Find where the given text appears and provide that cell's center as (X, Y) coordinate. 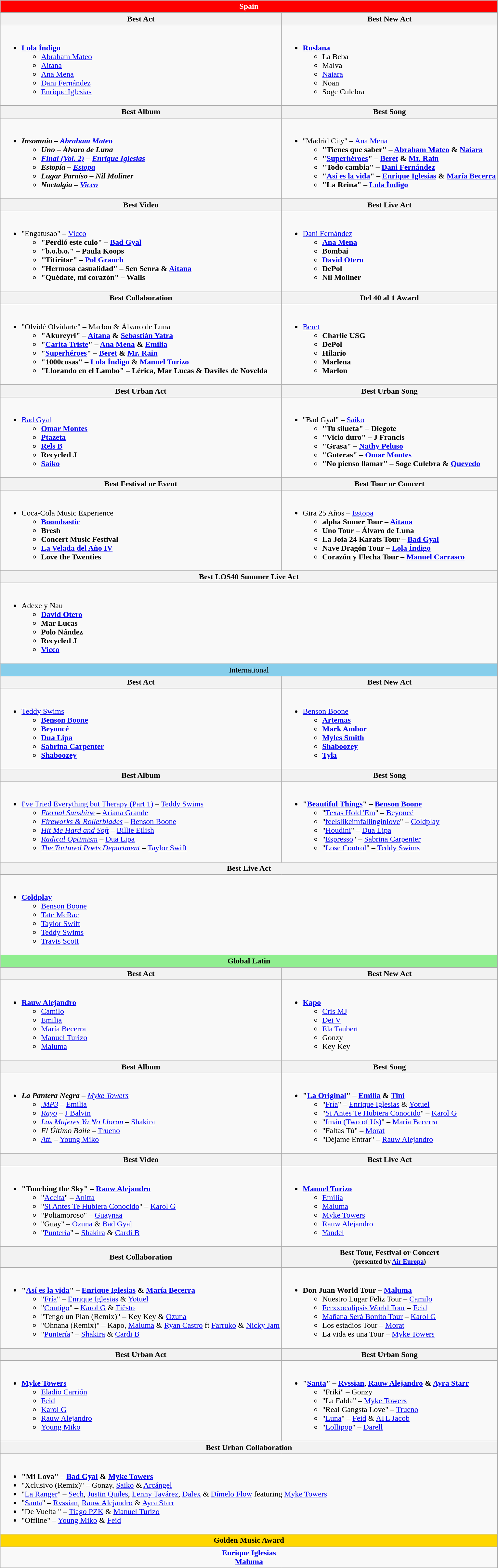
Best Tour, Festival or Concert(presented by Air Europa) (389, 1257)
Teddy SwimsBenson BooneBeyoncéDua LipaSabrina CarpenterShaboozey (141, 729)
Coca-Cola Music ExperienceBoombasticBreshConcert Music FestivalLa Velada del Año IVLove the Twenties (141, 530)
KapoCris MJDei VEla TaubertGonzyKey Key (389, 1020)
Golden Music Award (249, 1540)
Del 40 al 1 Award (389, 298)
Best LOS40 Summer Live Act (249, 577)
Best Festival or Event (141, 484)
Insomnio – Abraham MateoUno – Álvaro de LunaFinal (Vol. 2) – Enrique IglesiasEstopía – EstopaLugar Paraíso – Nil MolinerNoctalgia – Vicco (141, 158)
Adexe y NauDavid OteroMar LucasPolo NándezRecycled JVicco (249, 623)
La Pantera Negra – Myke Towers.MP3 – EmiliaRayo – J BalvinLas Mujeres Ya No Lloran – ShakiraEl Último Baile – TruenoAtt. – Young Miko (141, 1113)
Lola ÍndigoAbraham MateoAitanaAna MenaDani FernándezEnrique Iglesias (141, 65)
International (249, 670)
BeretCharlie USGDePolHilarioMarlenaMarlon (389, 344)
RuslanaLa BebaMalvaNaiaraNoanSoge Culebra (389, 65)
Global Latin (249, 961)
Best Tour or Concert (389, 484)
ColdplayBenson BooneTate McRaeTaylor SwiftTeddy SwimsTravis Scott (249, 915)
Dani FernándezAna MenaBombaiDavid OteroDePolNil Moliner (389, 251)
Benson BooneArtemasMark AmborMyles SmithShaboozeyTyla (389, 729)
Spain (249, 7)
Bad GyalOmar MontesPtazetaRels BRecycled JSaiko (141, 437)
Enrique IglesiasMaluma (249, 1557)
Rauw AlejandroCamiloEmiliaMaría BecerraManuel TurizoMaluma (141, 1020)
Best Urban Collaboration (249, 1447)
Myke TowersEladio CarriónFeidKarol GRauw AlejandroYoung Miko (141, 1401)
Manuel TurizoEmiliaMalumaMyke TowersRauw AlejandroYandel (389, 1206)
